Search for the cell housing the specified text and yield its (X, Y) center coordinate. 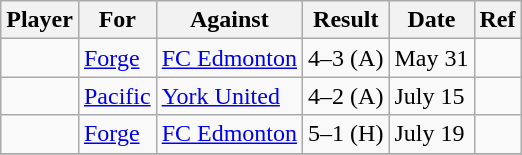
Result (346, 20)
Player (40, 20)
Date (432, 20)
5–1 (H) (346, 134)
York United (229, 96)
Against (229, 20)
Ref (498, 20)
May 31 (432, 58)
July 19 (432, 134)
For (117, 20)
4–2 (A) (346, 96)
July 15 (432, 96)
Pacific (117, 96)
4–3 (A) (346, 58)
